Scan for the cell matching the given text and deliver its [x, y] coordinate at center. 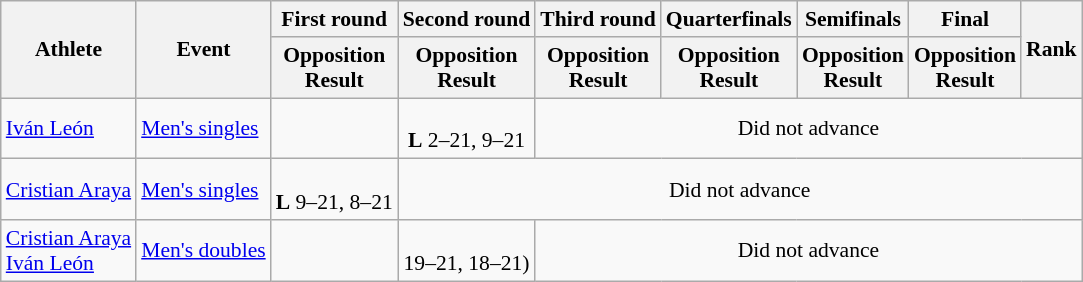
Semifinals [853, 19]
L 9–21, 8–21 [334, 190]
Final [965, 19]
Athlete [68, 50]
Event [204, 50]
Cristian ArayaIván León [68, 250]
Cristian Araya [68, 190]
Second round [467, 19]
Men's doubles [204, 250]
Quarterfinals [729, 19]
19–21, 18–21) [467, 250]
Third round [598, 19]
First round [334, 19]
L 2–21, 9–21 [467, 128]
Rank [1052, 50]
Iván León [68, 128]
